Extract the (X, Y) coordinate from the center of the cell holding the provided text.  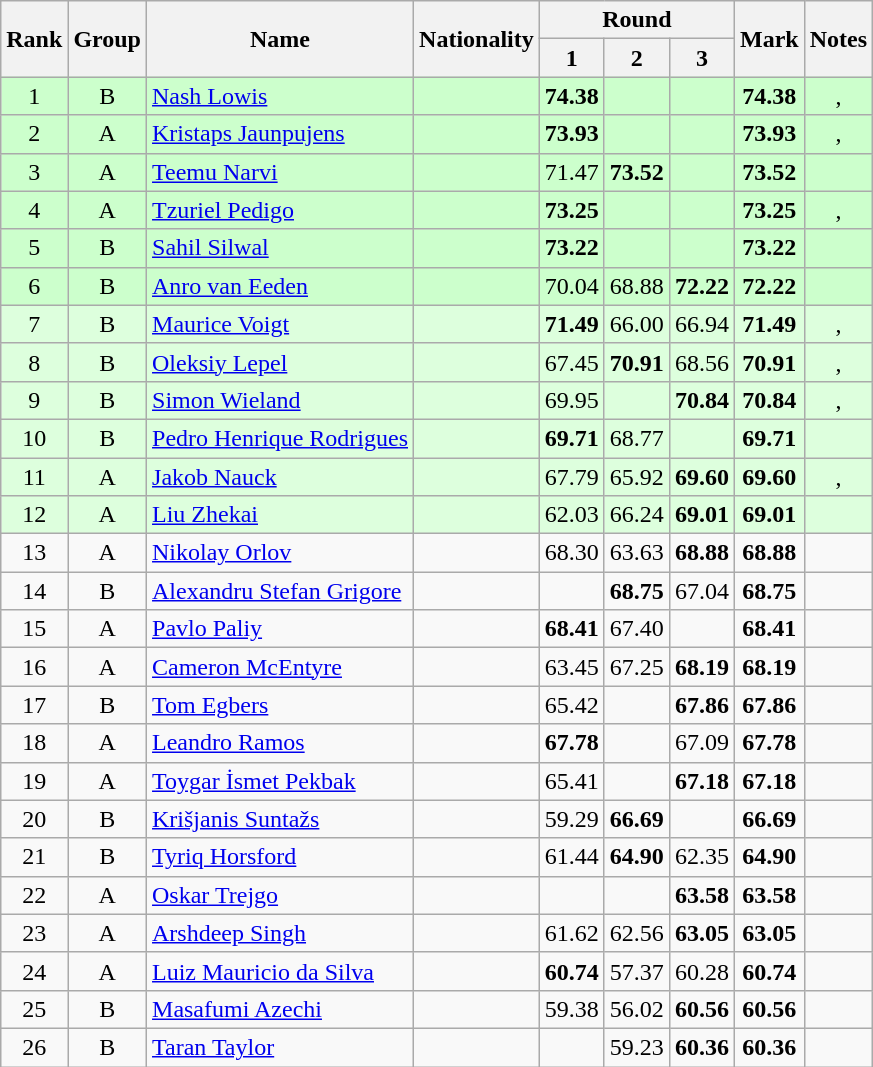
69.95 (572, 400)
4 (34, 210)
60.28 (702, 971)
22 (34, 895)
Tyriq Horsford (280, 857)
Luiz Mauricio da Silva (280, 971)
Maurice Voigt (280, 324)
65.41 (572, 781)
Oskar Trejgo (280, 895)
19 (34, 781)
66.00 (636, 324)
62.35 (702, 857)
21 (34, 857)
14 (34, 591)
65.92 (636, 477)
10 (34, 438)
9 (34, 400)
Mark (769, 39)
63.45 (572, 667)
Tzuriel Pedigo (280, 210)
63.63 (636, 553)
25 (34, 1009)
Cameron McEntyre (280, 667)
24 (34, 971)
Pavlo Paliy (280, 629)
5 (34, 248)
57.37 (636, 971)
20 (34, 819)
Taran Taylor (280, 1047)
Teemu Narvi (280, 172)
6 (34, 286)
13 (34, 553)
59.29 (572, 819)
Group (108, 39)
59.23 (636, 1047)
62.03 (572, 515)
17 (34, 705)
Rank (34, 39)
67.40 (636, 629)
15 (34, 629)
Liu Zhekai (280, 515)
Simon Wieland (280, 400)
Notes (838, 39)
Name (280, 39)
7 (34, 324)
Sahil Silwal (280, 248)
Anro van Eeden (280, 286)
Alexandru Stefan Grigore (280, 591)
18 (34, 743)
Krišjanis Suntažs (280, 819)
Round (636, 20)
26 (34, 1047)
Tom Egbers (280, 705)
71.47 (572, 172)
Kristaps Jaunpujens (280, 134)
16 (34, 667)
Pedro Henrique Rodrigues (280, 438)
67.25 (636, 667)
8 (34, 362)
68.30 (572, 553)
Nikolay Orlov (280, 553)
Leandro Ramos (280, 743)
66.24 (636, 515)
67.04 (702, 591)
Arshdeep Singh (280, 933)
56.02 (636, 1009)
Nationality (477, 39)
Oleksiy Lepel (280, 362)
70.04 (572, 286)
66.94 (702, 324)
23 (34, 933)
67.45 (572, 362)
67.09 (702, 743)
65.42 (572, 705)
61.62 (572, 933)
67.79 (572, 477)
68.56 (702, 362)
59.38 (572, 1009)
68.77 (636, 438)
61.44 (572, 857)
62.56 (636, 933)
12 (34, 515)
Masafumi Azechi (280, 1009)
11 (34, 477)
Toygar İsmet Pekbak (280, 781)
Nash Lowis (280, 96)
Jakob Nauck (280, 477)
